Pinpoint the cell where the given text exists, returning its [X, Y] midpoint coordinate. 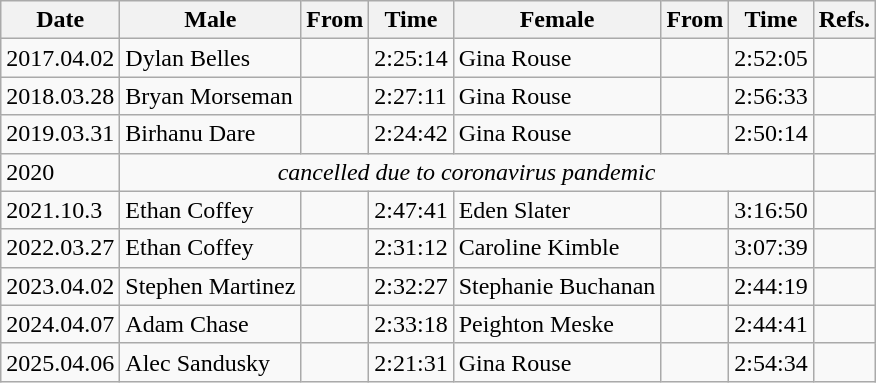
2:25:14 [411, 58]
Alec Sandusky [210, 362]
Adam Chase [210, 324]
2017.04.02 [60, 58]
Refs. [844, 20]
2:54:34 [771, 362]
2:56:33 [771, 96]
Caroline Kimble [557, 248]
2:32:27 [411, 286]
2025.04.06 [60, 362]
2020 [60, 172]
2023.04.02 [60, 286]
Bryan Morseman [210, 96]
Birhanu Dare [210, 134]
2:47:41 [411, 210]
Dylan Belles [210, 58]
2:31:12 [411, 248]
Stephanie Buchanan [557, 286]
2:27:11 [411, 96]
2:24:42 [411, 134]
Female [557, 20]
2:33:18 [411, 324]
Male [210, 20]
Stephen Martinez [210, 286]
3:16:50 [771, 210]
2:50:14 [771, 134]
2:44:19 [771, 286]
Peighton Meske [557, 324]
2:44:41 [771, 324]
2018.03.28 [60, 96]
2021.10.3 [60, 210]
3:07:39 [771, 248]
Eden Slater [557, 210]
2019.03.31 [60, 134]
Date [60, 20]
2:52:05 [771, 58]
cancelled due to coronavirus pandemic [466, 172]
2:21:31 [411, 362]
2022.03.27 [60, 248]
2024.04.07 [60, 324]
